From the cell containing the given text, extract its center point as [X, Y] coordinate. 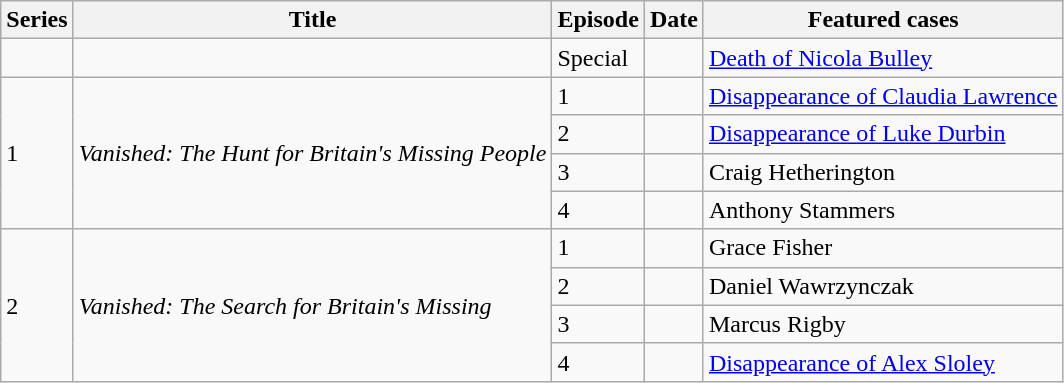
Vanished: The Search for Britain's Missing [312, 305]
Date [674, 20]
Series [37, 20]
Disappearance of Claudia Lawrence [883, 96]
Craig Hetherington [883, 172]
Episode [598, 20]
Disappearance of Luke Durbin [883, 134]
Disappearance of Alex Sloley [883, 362]
Marcus Rigby [883, 324]
Special [598, 58]
Title [312, 20]
Daniel Wawrzynczak [883, 286]
Vanished: The Hunt for Britain's Missing People [312, 153]
Featured cases [883, 20]
Death of Nicola Bulley [883, 58]
Anthony Stammers [883, 210]
Grace Fisher [883, 248]
